Extract the [X, Y] coordinate from the center of the cell holding the provided text.  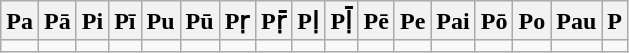
Pḹ [342, 21]
Po [532, 21]
Pṛ [237, 21]
Pu [160, 21]
Pai [453, 21]
Pḷ [308, 21]
Pṝ [273, 21]
Pō [494, 21]
Pa [20, 21]
Pe [412, 21]
Pau [576, 21]
Pā [57, 21]
Pū [200, 21]
Pē [376, 21]
Pi [92, 21]
Pī [125, 21]
P [615, 21]
